Identify which cell holds the provided text, then report its [X, Y] central coordinate. 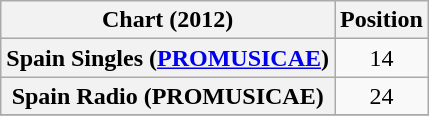
Spain Singles (PROMUSICAE) [168, 58]
Chart (2012) [168, 20]
Spain Radio (PROMUSICAE) [168, 96]
14 [382, 58]
24 [382, 96]
Position [382, 20]
